Return the [X, Y] coordinate for the center point of the cell that contains the specified text.  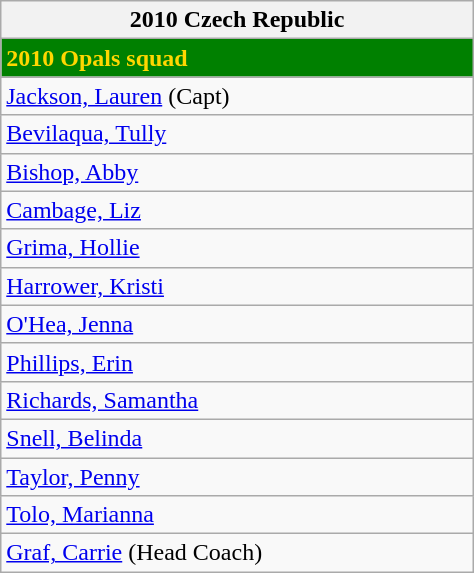
Snell, Belinda [237, 438]
O'Hea, Jenna [237, 324]
Harrower, Kristi [237, 286]
Tolo, Marianna [237, 515]
2010 Opals squad [237, 58]
Taylor, Penny [237, 477]
Grima, Hollie [237, 248]
Bevilaqua, Tully [237, 134]
Cambage, Liz [237, 210]
Phillips, Erin [237, 362]
Richards, Samantha [237, 400]
Graf, Carrie (Head Coach) [237, 553]
Bishop, Abby [237, 172]
Jackson, Lauren (Capt) [237, 96]
2010 Czech Republic [237, 20]
